Detect which cell encompasses the target text, then output its (X, Y) center coordinate. 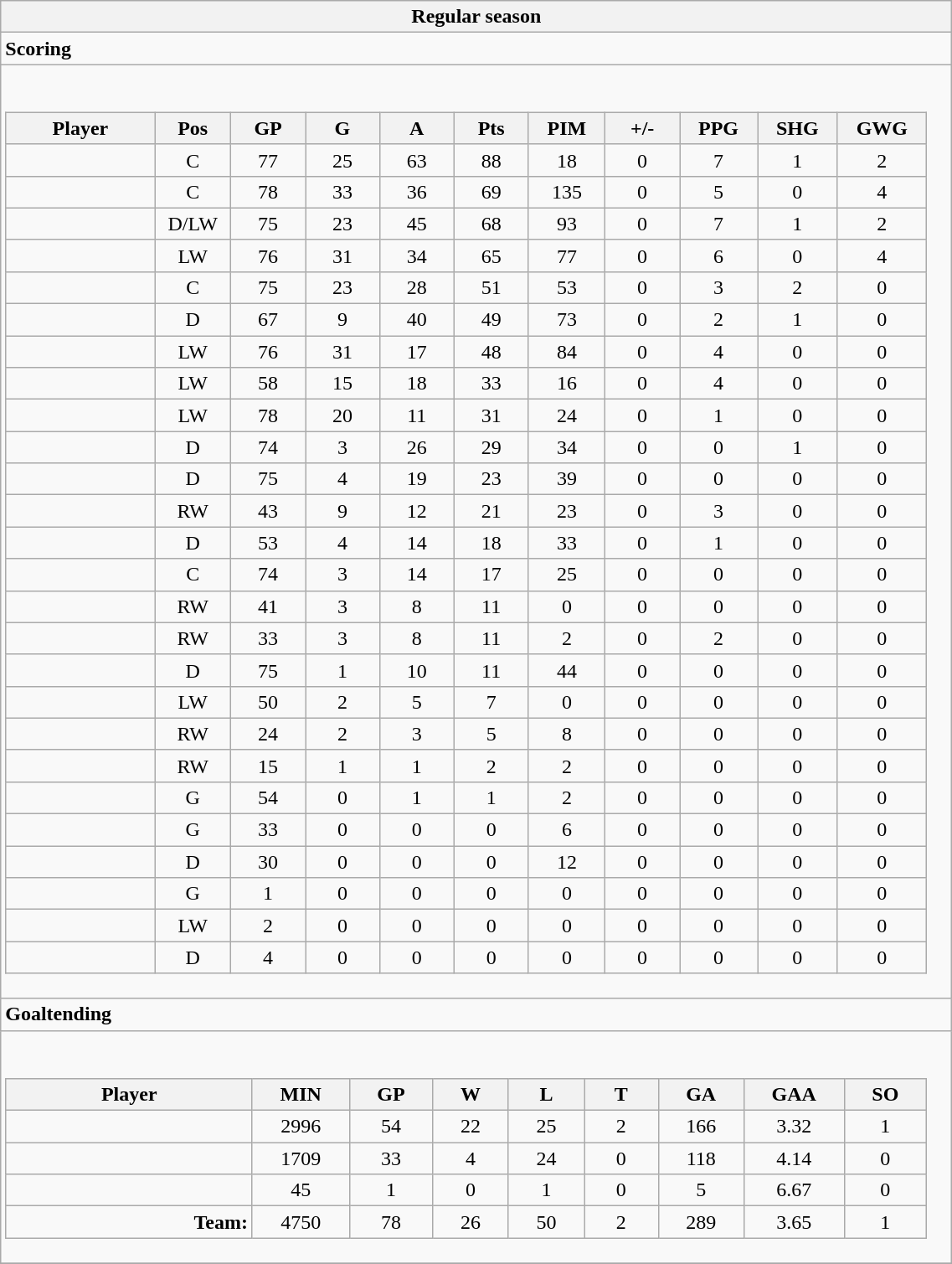
SHG (797, 128)
GAA (794, 1094)
69 (491, 192)
67 (268, 320)
28 (417, 287)
GA (701, 1094)
63 (417, 160)
2996 (301, 1127)
4750 (301, 1222)
3.65 (794, 1222)
PIM (567, 128)
43 (268, 511)
49 (491, 320)
289 (701, 1222)
40 (417, 320)
41 (268, 606)
10 (417, 670)
51 (491, 287)
3.32 (794, 1127)
D/LW (193, 224)
93 (567, 224)
39 (567, 479)
Goaltending (476, 1014)
16 (567, 384)
22 (471, 1127)
36 (417, 192)
21 (491, 511)
T (621, 1094)
44 (567, 670)
Pts (491, 128)
Pos (193, 128)
166 (701, 1127)
135 (567, 192)
73 (567, 320)
48 (491, 352)
Player MIN GP W L T GA GAA SO 2996 54 22 25 2 166 3.32 1 1709 33 4 24 0 118 4.14 0 45 1 0 1 0 5 6.67 0 Team: 4750 78 26 50 2 289 3.65 1 (476, 1147)
+/- (643, 128)
19 (417, 479)
PPG (718, 128)
6.67 (794, 1190)
1709 (301, 1158)
Team: (129, 1222)
GWG (882, 128)
W (471, 1094)
MIN (301, 1094)
68 (491, 224)
118 (701, 1158)
20 (343, 415)
Scoring (476, 49)
SO (885, 1094)
A (417, 128)
L (546, 1094)
84 (567, 352)
30 (268, 862)
29 (491, 447)
65 (491, 255)
Regular season (476, 17)
88 (491, 160)
4.14 (794, 1158)
58 (268, 384)
